Extract the (X, Y) coordinate from the center of the cell holding the provided text.  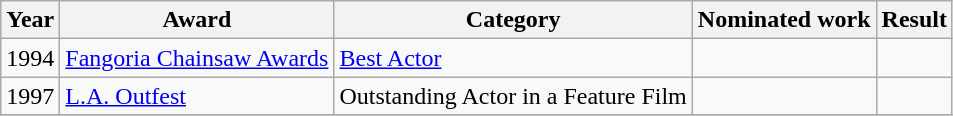
1997 (30, 96)
Category (513, 20)
Result (914, 20)
1994 (30, 58)
Fangoria Chainsaw Awards (197, 58)
Outstanding Actor in a Feature Film (513, 96)
Year (30, 20)
Award (197, 20)
L.A. Outfest (197, 96)
Nominated work (784, 20)
Best Actor (513, 58)
